For the text-containing cell, return its midpoint in [X, Y] coordinate format. 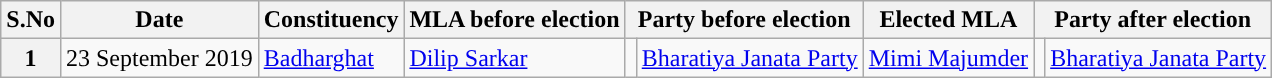
MLA before election [514, 20]
23 September 2019 [159, 58]
Party before election [744, 20]
Elected MLA [948, 20]
Mimi Majumder [948, 58]
Dilip Sarkar [514, 58]
Party after election [1153, 20]
Constituency [331, 20]
Badharghat [331, 58]
Date [159, 20]
1 [31, 58]
S.No [31, 20]
